Scan for the cell matching the given text and deliver its [X, Y] coordinate at center. 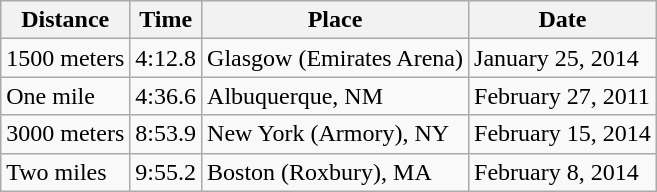
New York (Armory), NY [336, 134]
8:53.9 [166, 134]
Place [336, 20]
Time [166, 20]
4:12.8 [166, 58]
Distance [66, 20]
One mile [66, 96]
Albuquerque, NM [336, 96]
Boston (Roxbury), MA [336, 172]
4:36.6 [166, 96]
Two miles [66, 172]
3000 meters [66, 134]
February 15, 2014 [563, 134]
February 27, 2011 [563, 96]
9:55.2 [166, 172]
Date [563, 20]
January 25, 2014 [563, 58]
1500 meters [66, 58]
February 8, 2014 [563, 172]
Glasgow (Emirates Arena) [336, 58]
